Provide the [x, y] coordinate of the cell's center where the given text is located.  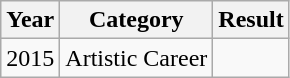
Year [30, 20]
Artistic Career [136, 58]
Category [136, 20]
2015 [30, 58]
Result [251, 20]
